Find where the given text appears and provide that cell's center as [X, Y] coordinate. 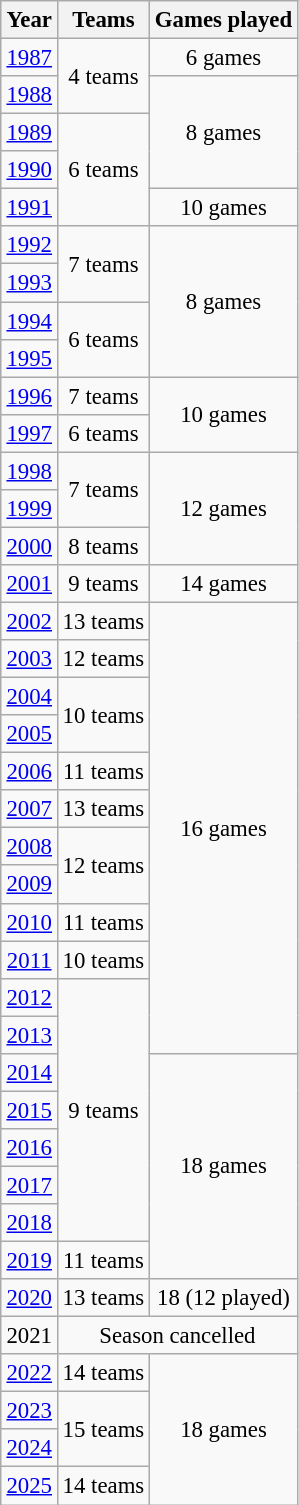
Games played [224, 20]
15 teams [103, 1430]
1992 [29, 245]
1989 [29, 133]
2020 [29, 1298]
2008 [29, 847]
2007 [29, 809]
1997 [29, 433]
1988 [29, 95]
2012 [29, 997]
2006 [29, 772]
Teams [103, 20]
1991 [29, 208]
2021 [29, 1336]
2022 [29, 1373]
1999 [29, 508]
2013 [29, 1035]
1995 [29, 358]
2025 [29, 1486]
2003 [29, 659]
6 games [224, 57]
Year [29, 20]
2014 [29, 1072]
16 games [224, 828]
2016 [29, 1148]
2002 [29, 621]
2023 [29, 1411]
1996 [29, 396]
1993 [29, 283]
2017 [29, 1185]
1990 [29, 170]
2004 [29, 696]
2019 [29, 1260]
1994 [29, 321]
8 teams [103, 546]
2015 [29, 1110]
2010 [29, 922]
2001 [29, 584]
2005 [29, 734]
2011 [29, 960]
1998 [29, 471]
18 (12 played) [224, 1298]
Season cancelled [177, 1336]
2018 [29, 1223]
1987 [29, 57]
2009 [29, 884]
12 games [224, 508]
2000 [29, 546]
4 teams [103, 76]
14 games [224, 584]
2024 [29, 1448]
